Locate the cell with the specified text and output its (X, Y) center coordinate. 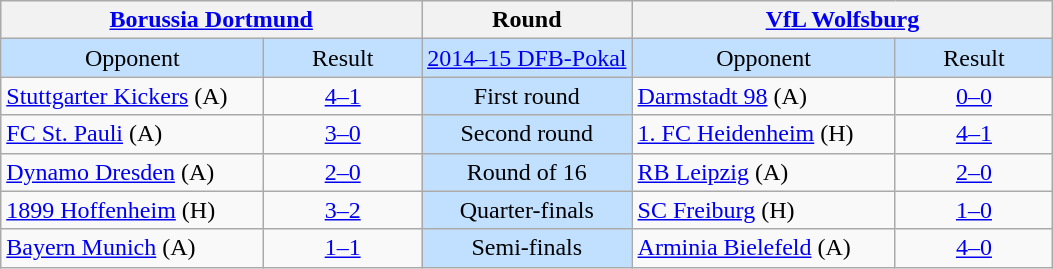
Arminia Bielefeld (A) (764, 248)
SC Freiburg (H) (764, 210)
Dynamo Dresden (A) (132, 172)
FC St. Pauli (A) (132, 134)
Bayern Munich (A) (132, 248)
Semi-finals (527, 248)
1. FC Heidenheim (H) (764, 134)
3–2 (343, 210)
0–0 (974, 96)
Stuttgarter Kickers (A) (132, 96)
1–1 (343, 248)
Darmstadt 98 (A) (764, 96)
First round (527, 96)
2014–15 DFB-Pokal (527, 58)
1899 Hoffenheim (H) (132, 210)
Second round (527, 134)
3–0 (343, 134)
RB Leipzig (A) (764, 172)
Quarter-finals (527, 210)
Borussia Dortmund (212, 20)
1–0 (974, 210)
Round (527, 20)
VfL Wolfsburg (842, 20)
4–0 (974, 248)
Round of 16 (527, 172)
